Scan for the cell matching the given text and deliver its [x, y] coordinate at center. 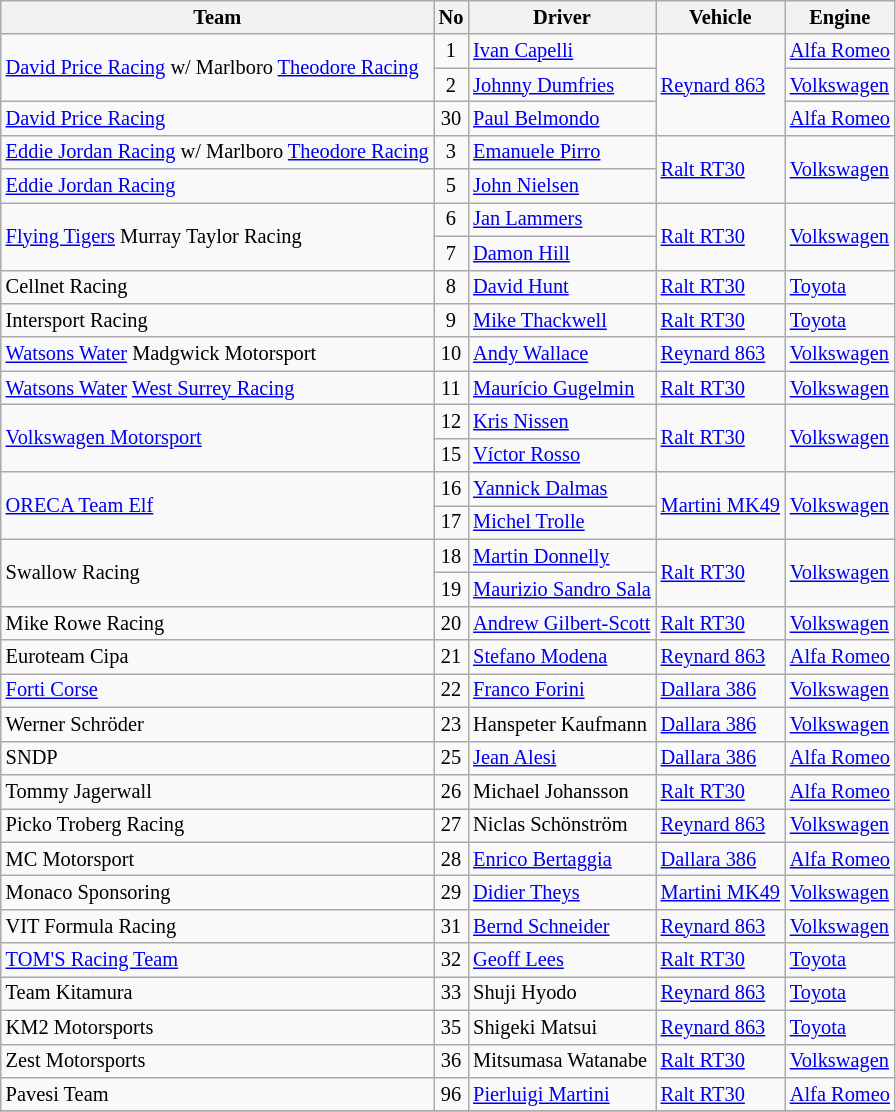
David Price Racing w/ Marlboro Theodore Racing [218, 68]
3 [452, 152]
36 [452, 1061]
Shuji Hyodo [562, 993]
11 [452, 388]
Shigeki Matsui [562, 1027]
Víctor Rosso [562, 455]
Maurício Gugelmin [562, 388]
16 [452, 489]
Mitsumasa Watanabe [562, 1061]
17 [452, 522]
29 [452, 892]
Team [218, 17]
20 [452, 623]
Ivan Capelli [562, 51]
Andrew Gilbert-Scott [562, 623]
Mike Rowe Racing [218, 623]
8 [452, 287]
Zest Motorsports [218, 1061]
15 [452, 455]
9 [452, 320]
Hanspeter Kaufmann [562, 724]
18 [452, 556]
Pavesi Team [218, 1094]
Michael Johansson [562, 791]
Team Kitamura [218, 993]
Maurizio Sandro Sala [562, 589]
27 [452, 825]
Bernd Schneider [562, 926]
Engine [840, 17]
Emanuele Pirro [562, 152]
David Hunt [562, 287]
Volkswagen Motorsport [218, 438]
Andy Wallace [562, 354]
Tommy Jagerwall [218, 791]
No [452, 17]
Watsons Water Madgwick Motorsport [218, 354]
35 [452, 1027]
Niclas Schönström [562, 825]
Enrico Bertaggia [562, 859]
VIT Formula Racing [218, 926]
Michel Trolle [562, 522]
25 [452, 758]
Monaco Sponsoring [218, 892]
Flying Tigers Murray Taylor Racing [218, 236]
Werner Schröder [218, 724]
23 [452, 724]
ORECA Team Elf [218, 506]
Cellnet Racing [218, 287]
David Price Racing [218, 118]
22 [452, 690]
Forti Corse [218, 690]
26 [452, 791]
Eddie Jordan Racing w/ Marlboro Theodore Racing [218, 152]
21 [452, 657]
Vehicle [720, 17]
Johnny Dumfries [562, 85]
MC Motorsport [218, 859]
10 [452, 354]
KM2 Motorsports [218, 1027]
12 [452, 421]
Stefano Modena [562, 657]
19 [452, 589]
Didier Theys [562, 892]
SNDP [218, 758]
28 [452, 859]
30 [452, 118]
Jean Alesi [562, 758]
7 [452, 253]
Intersport Racing [218, 320]
Kris Nissen [562, 421]
Driver [562, 17]
Picko Troberg Racing [218, 825]
2 [452, 85]
Paul Belmondo [562, 118]
32 [452, 960]
1 [452, 51]
Yannick Dalmas [562, 489]
33 [452, 993]
Euroteam Cipa [218, 657]
Geoff Lees [562, 960]
TOM'S Racing Team [218, 960]
6 [452, 219]
Damon Hill [562, 253]
Mike Thackwell [562, 320]
31 [452, 926]
Eddie Jordan Racing [218, 186]
Franco Forini [562, 690]
96 [452, 1094]
5 [452, 186]
John Nielsen [562, 186]
Jan Lammers [562, 219]
Watsons Water West Surrey Racing [218, 388]
Martin Donnelly [562, 556]
Pierluigi Martini [562, 1094]
Swallow Racing [218, 572]
